Return the [x, y] coordinate for the center point of the cell that contains the specified text.  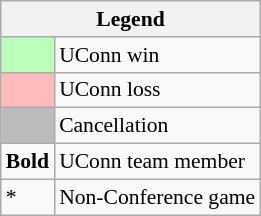
Cancellation [157, 126]
Legend [130, 19]
Bold [28, 162]
UConn win [157, 55]
Non-Conference game [157, 197]
UConn loss [157, 90]
* [28, 197]
UConn team member [157, 162]
